Return [X, Y] of the center of cell containing provided text 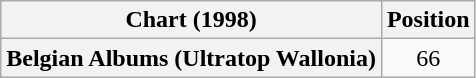
Chart (1998) [192, 20]
Position [428, 20]
66 [428, 58]
Belgian Albums (Ultratop Wallonia) [192, 58]
